Find where the given text appears and provide that cell's center as [x, y] coordinate. 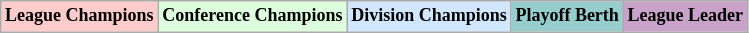
Playoff Berth [567, 16]
League Champions [80, 16]
League Leader [685, 16]
Conference Champions [252, 16]
Division Champions [429, 16]
